Scan for the cell matching the given text and deliver its [x, y] coordinate at center. 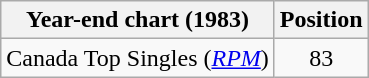
Canada Top Singles (RPM) [138, 58]
83 [321, 58]
Position [321, 20]
Year-end chart (1983) [138, 20]
